Locate the cell with the specified text and output its (X, Y) center coordinate. 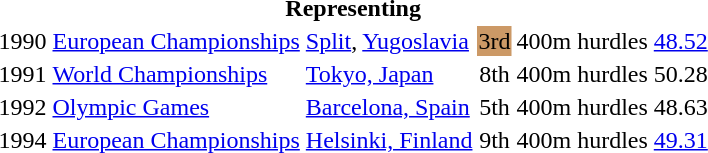
Barcelona, Spain (389, 107)
Split, Yugoslavia (389, 41)
World Championships (176, 74)
Olympic Games (176, 107)
5th (494, 107)
3rd (494, 41)
8th (494, 74)
European Championships (176, 41)
Tokyo, Japan (389, 74)
